From the cell containing the given text, extract its center point as (x, y) coordinate. 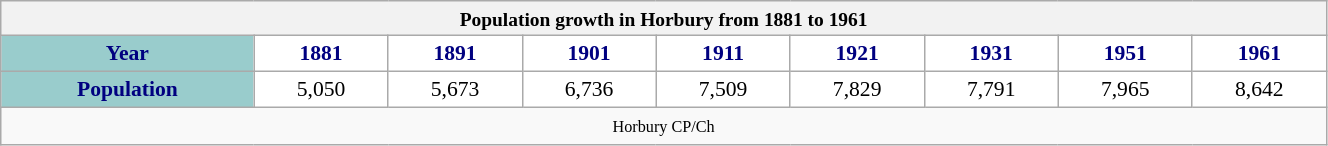
7,791 (991, 90)
5,050 (321, 90)
1881 (321, 54)
5,673 (455, 90)
1931 (991, 54)
6,736 (589, 90)
Population (128, 90)
1901 (589, 54)
1891 (455, 54)
Horbury CP/Ch (664, 126)
7,509 (723, 90)
1911 (723, 54)
7,829 (857, 90)
7,965 (1125, 90)
1951 (1125, 54)
1961 (1259, 54)
Year (128, 54)
1921 (857, 54)
8,642 (1259, 90)
Population growth in Horbury from 1881 to 1961 (664, 18)
